For the text-containing cell, return its midpoint in [X, Y] coordinate format. 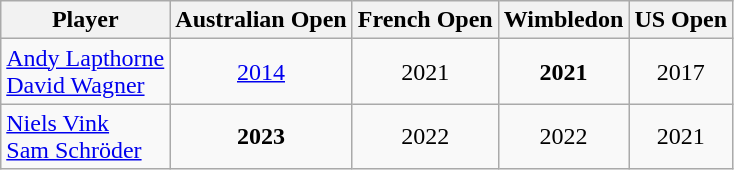
Australian Open [261, 20]
2017 [681, 72]
Wimbledon [564, 20]
Player [86, 20]
Niels Vink Sam Schröder [86, 136]
US Open [681, 20]
2023 [261, 136]
2014 [261, 72]
French Open [425, 20]
Andy Lapthorne David Wagner [86, 72]
